From the cell containing the given text, extract its center point as (X, Y) coordinate. 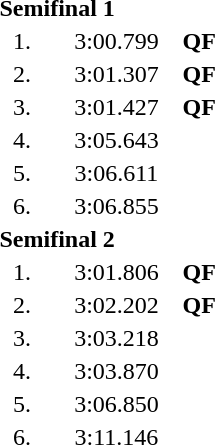
3:06.850 (116, 404)
3:03.870 (116, 371)
3:00.799 (116, 41)
3:05.643 (116, 140)
3:06.611 (116, 173)
3:06.855 (116, 206)
3:03.218 (116, 338)
3:01.307 (116, 74)
3:01.427 (116, 107)
3:02.202 (116, 305)
3:01.806 (116, 272)
